Extract the [X, Y] coordinate from the center of the cell holding the provided text.  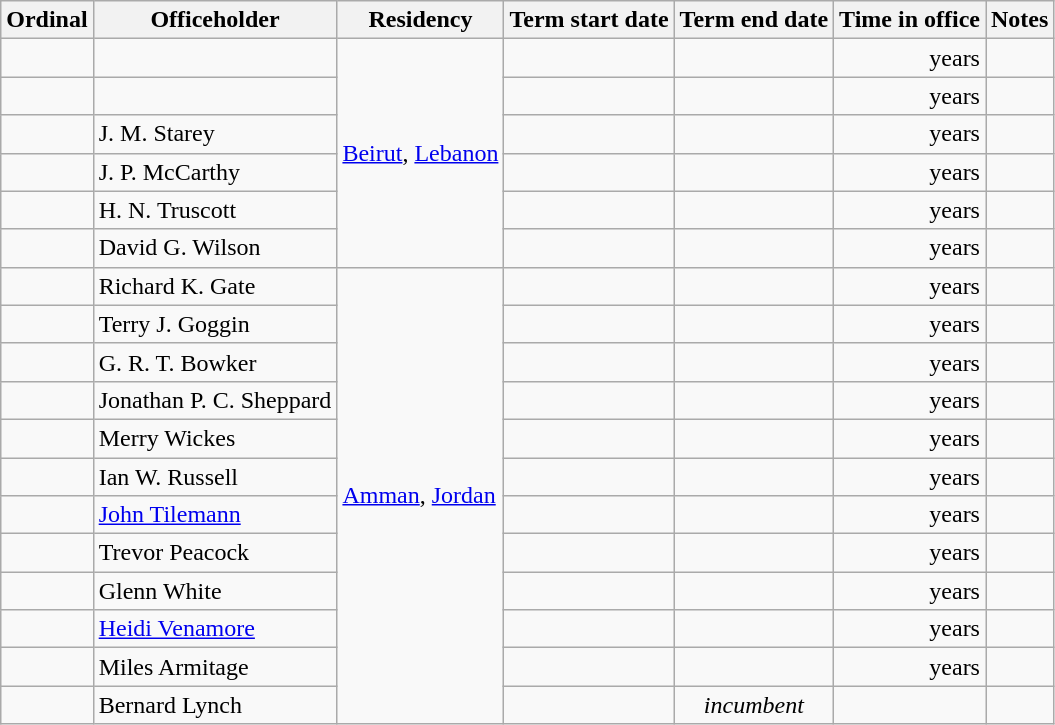
H. N. Truscott [215, 210]
Trevor Peacock [215, 553]
G. R. T. Bowker [215, 362]
Officeholder [215, 20]
Term start date [589, 20]
incumbent [754, 705]
Heidi Venamore [215, 629]
Bernard Lynch [215, 705]
Beirut, Lebanon [420, 153]
Miles Armitage [215, 667]
Richard K. Gate [215, 286]
Time in office [910, 20]
Notes [1020, 20]
Merry Wickes [215, 438]
Residency [420, 20]
Jonathan P. C. Sheppard [215, 400]
Term end date [754, 20]
Terry J. Goggin [215, 324]
J. M. Starey [215, 134]
Ordinal [47, 20]
J. P. McCarthy [215, 172]
Amman, Jordan [420, 496]
David G. Wilson [215, 248]
Glenn White [215, 591]
John Tilemann [215, 515]
Ian W. Russell [215, 477]
